Extract the (X, Y) coordinate from the center of the cell holding the provided text.  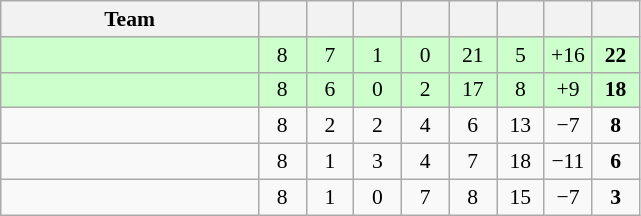
17 (473, 90)
+16 (568, 55)
13 (520, 126)
22 (616, 55)
−11 (568, 162)
5 (520, 55)
21 (473, 55)
Team (130, 19)
+9 (568, 90)
15 (520, 197)
